Capture the cell that displays the provided text and extract its [X, Y] central coordinate. 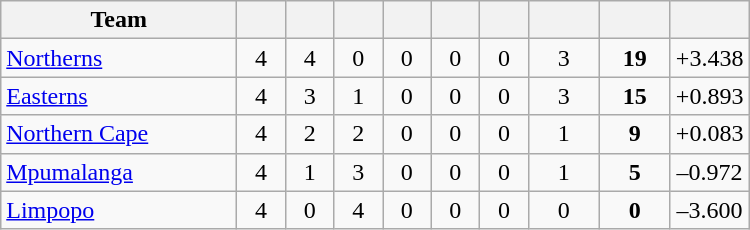
9 [634, 134]
Northern Cape [119, 134]
5 [634, 172]
–3.600 [710, 210]
Mpumalanga [119, 172]
Team [119, 20]
+0.893 [710, 96]
+3.438 [710, 58]
–0.972 [710, 172]
Northerns [119, 58]
Limpopo [119, 210]
+0.083 [710, 134]
Easterns [119, 96]
15 [634, 96]
19 [634, 58]
